For the text-containing cell, return its midpoint in (X, Y) coordinate format. 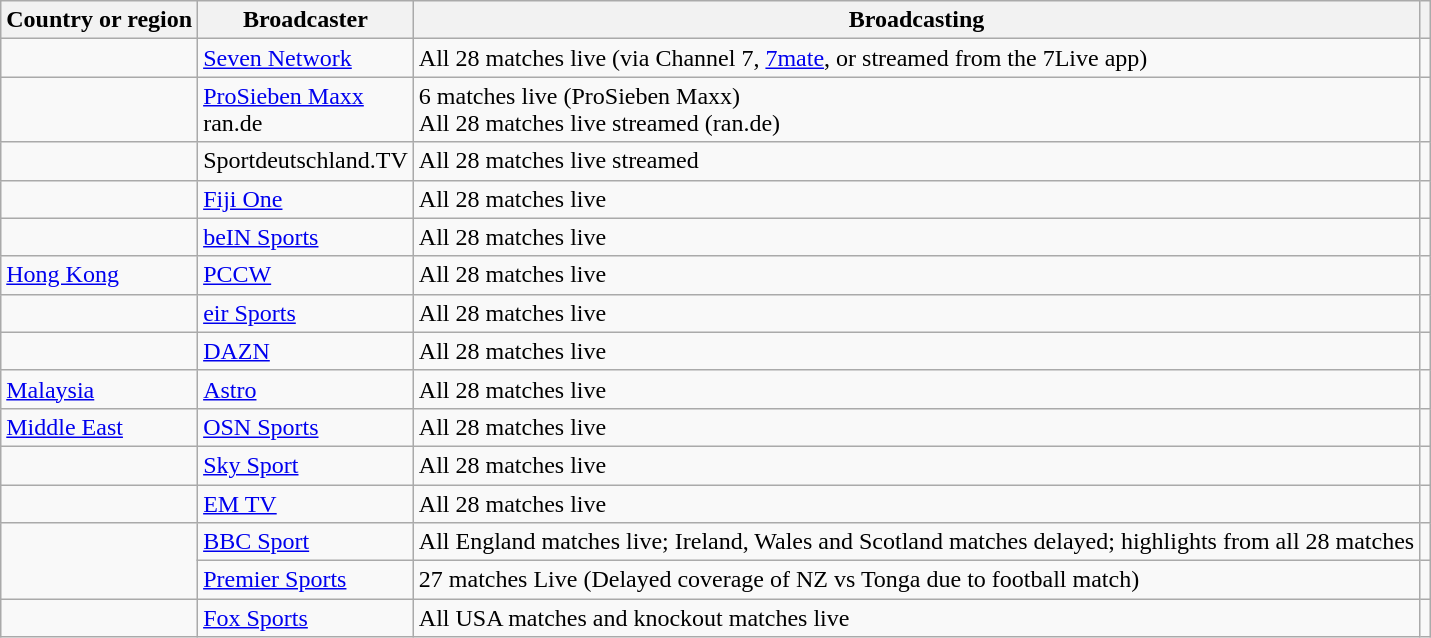
ProSieben Maxxran.de (306, 110)
beIN Sports (306, 237)
Sportdeutschland.TV (306, 161)
All 28 matches live streamed (916, 161)
Country or region (100, 20)
Seven Network (306, 58)
All England matches live; Ireland, Wales and Scotland matches delayed; highlights from all 28 matches (916, 542)
27 matches Live (Delayed coverage of NZ vs Tonga due to football match) (916, 580)
eir Sports (306, 313)
Broadcasting (916, 20)
DAZN (306, 351)
Hong Kong (100, 275)
BBC Sport (306, 542)
OSN Sports (306, 427)
Broadcaster (306, 20)
PCCW (306, 275)
Astro (306, 389)
Fox Sports (306, 618)
Fiji One (306, 199)
All USA matches and knockout matches live (916, 618)
All 28 matches live (via Channel 7, 7mate, or streamed from the 7Live app) (916, 58)
Premier Sports (306, 580)
Malaysia (100, 389)
6 matches live (ProSieben Maxx)All 28 matches live streamed (ran.de) (916, 110)
EM TV (306, 503)
Sky Sport (306, 465)
Middle East (100, 427)
